Provide the [X, Y] coordinate of the cell's center where the given text is located.  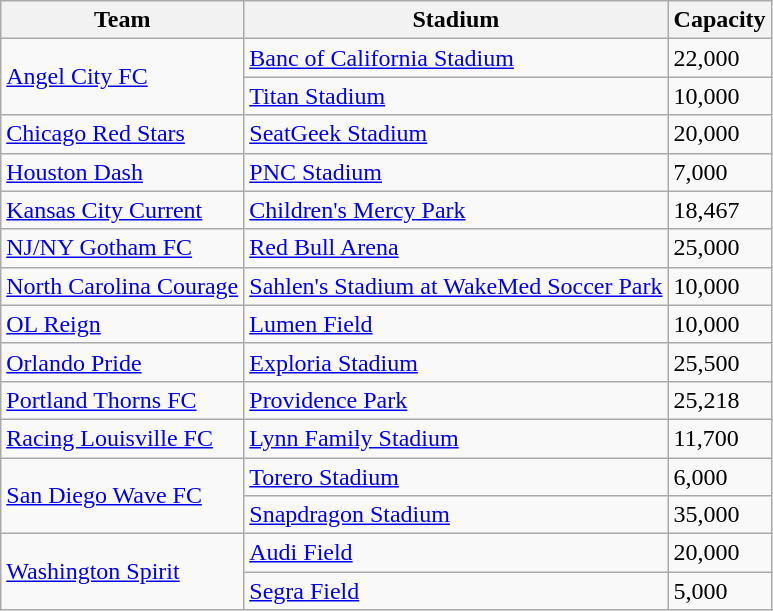
Lumen Field [456, 324]
SeatGeek Stadium [456, 134]
Racing Louisville FC [122, 438]
PNC Stadium [456, 172]
Angel City FC [122, 77]
San Diego Wave FC [122, 496]
Snapdragon Stadium [456, 515]
Titan Stadium [456, 96]
Sahlen's Stadium at WakeMed Soccer Park [456, 286]
Exploria Stadium [456, 362]
Chicago Red Stars [122, 134]
Red Bull Arena [456, 248]
OL Reign [122, 324]
Stadium [456, 20]
Segra Field [456, 591]
Banc of California Stadium [456, 58]
Washington Spirit [122, 572]
6,000 [720, 477]
Team [122, 20]
Lynn Family Stadium [456, 438]
35,000 [720, 515]
Kansas City Current [122, 210]
Portland Thorns FC [122, 400]
25,500 [720, 362]
Orlando Pride [122, 362]
22,000 [720, 58]
North Carolina Courage [122, 286]
7,000 [720, 172]
Torero Stadium [456, 477]
Providence Park [456, 400]
25,218 [720, 400]
5,000 [720, 591]
Houston Dash [122, 172]
Children's Mercy Park [456, 210]
11,700 [720, 438]
Capacity [720, 20]
NJ/NY Gotham FC [122, 248]
25,000 [720, 248]
18,467 [720, 210]
Audi Field [456, 553]
